Locate the cell with the specified text and output its [X, Y] center coordinate. 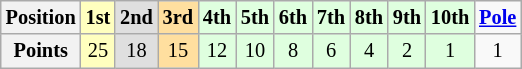
5th [255, 17]
8 [293, 51]
1st [98, 17]
10 [255, 51]
25 [98, 51]
2 [407, 51]
9th [407, 17]
2nd [136, 17]
8th [369, 17]
12 [217, 51]
Position [41, 17]
3rd [178, 17]
6th [293, 17]
7th [331, 17]
6 [331, 51]
10th [450, 17]
4 [369, 51]
Pole [498, 17]
4th [217, 17]
18 [136, 51]
15 [178, 51]
Points [41, 51]
